Provide the (X, Y) coordinate of the cell's center where the given text is located.  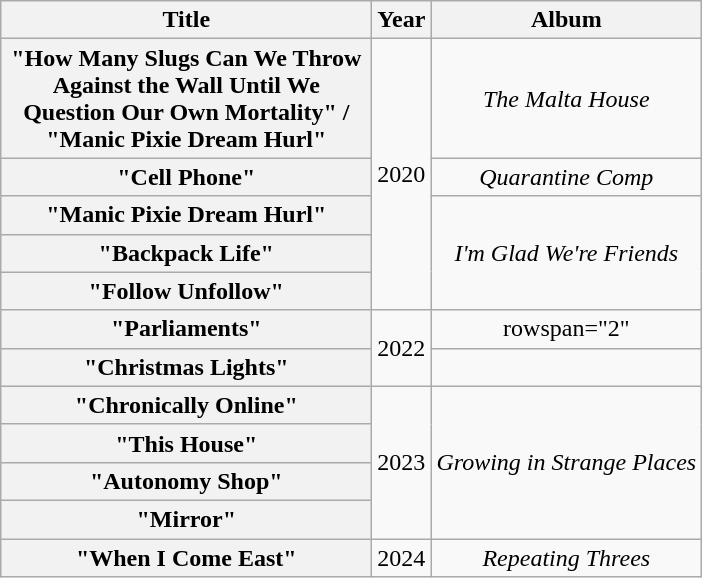
"Cell Phone" (186, 177)
rowspan="2" (566, 329)
Year (402, 20)
"Manic Pixie Dream Hurl" (186, 215)
"Christmas Lights" (186, 367)
2023 (402, 462)
2020 (402, 174)
"Mirror" (186, 519)
"This House" (186, 443)
"Autonomy Shop" (186, 481)
"Parliaments" (186, 329)
The Malta House (566, 98)
"Chronically Online" (186, 405)
"Follow Unfollow" (186, 291)
Album (566, 20)
2022 (402, 348)
Title (186, 20)
Repeating Threes (566, 557)
Quarantine Comp (566, 177)
"Backpack Life" (186, 253)
I'm Glad We're Friends (566, 253)
"How Many Slugs Can We Throw Against the Wall Until We Question Our Own Mortality" / "Manic Pixie Dream Hurl" (186, 98)
"When I Come East" (186, 557)
Growing in Strange Places (566, 462)
2024 (402, 557)
